Capture the cell that displays the provided text and extract its [x, y] central coordinate. 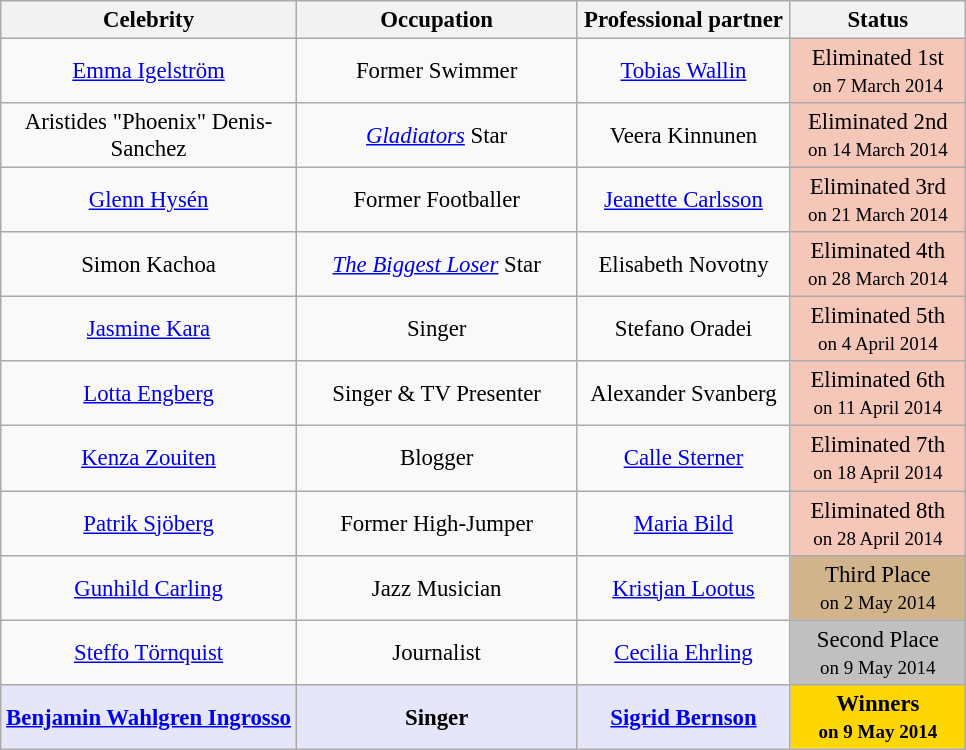
Elisabeth Novotny [684, 264]
Calle Sterner [684, 458]
Former Swimmer [436, 72]
Journalist [436, 652]
Eliminated 7thon 18 April 2014 [878, 458]
Former Footballer [436, 200]
The Biggest Loser Star [436, 264]
Status [878, 20]
Aristides "Phoenix" Denis-Sanchez [149, 136]
Veera Kinnunen [684, 136]
Jazz Musician [436, 588]
Kenza Zouiten [149, 458]
Gunhild Carling [149, 588]
Glenn Hysén [149, 200]
Jeanette Carlsson [684, 200]
Eliminated 3rdon 21 March 2014 [878, 200]
Second Placeon 9 May 2014 [878, 652]
Professional partner [684, 20]
Steffo Törnquist [149, 652]
Kristjan Lootus [684, 588]
Sigrid Bernson [684, 716]
Blogger [436, 458]
Singer & TV Presenter [436, 394]
Eliminated 4thon 28 March 2014 [878, 264]
Eliminated 6thon 11 April 2014 [878, 394]
Third Placeon 2 May 2014 [878, 588]
Jasmine Kara [149, 330]
Eliminated 1ston 7 March 2014 [878, 72]
Emma Igelström [149, 72]
Cecilia Ehrling [684, 652]
Former High-Jumper [436, 524]
Tobias Wallin [684, 72]
Lotta Engberg [149, 394]
Benjamin Wahlgren Ingrosso [149, 716]
Eliminated 5thon 4 April 2014 [878, 330]
Eliminated 2ndon 14 March 2014 [878, 136]
Alexander Svanberg [684, 394]
Maria Bild [684, 524]
Stefano Oradei [684, 330]
Winnerson 9 May 2014 [878, 716]
Celebrity [149, 20]
Patrik Sjöberg [149, 524]
Simon Kachoa [149, 264]
Occupation [436, 20]
Eliminated 8thon 28 April 2014 [878, 524]
Gladiators Star [436, 136]
